Pinpoint the cell where the given text exists, returning its [x, y] midpoint coordinate. 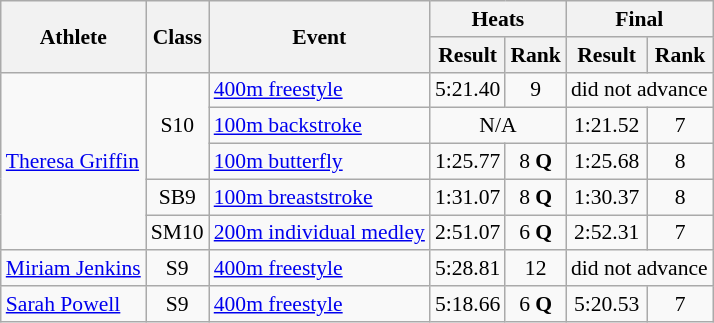
200m individual medley [320, 233]
N/A [498, 126]
Final [640, 19]
Event [320, 36]
Miriam Jenkins [74, 269]
5:28.81 [468, 269]
5:20.53 [606, 304]
2:51.07 [468, 233]
1:25.77 [468, 162]
Heats [498, 19]
S10 [178, 126]
1:25.68 [606, 162]
Sarah Powell [74, 304]
SM10 [178, 233]
100m backstroke [320, 126]
5:18.66 [468, 304]
1:30.37 [606, 197]
Theresa Griffin [74, 161]
Athlete [74, 36]
12 [536, 269]
100m butterfly [320, 162]
1:31.07 [468, 197]
9 [536, 90]
5:21.40 [468, 90]
SB9 [178, 197]
1:21.52 [606, 126]
2:52.31 [606, 233]
Class [178, 36]
100m breaststroke [320, 197]
